Return the (X, Y) coordinate for the center point of the cell that contains the specified text.  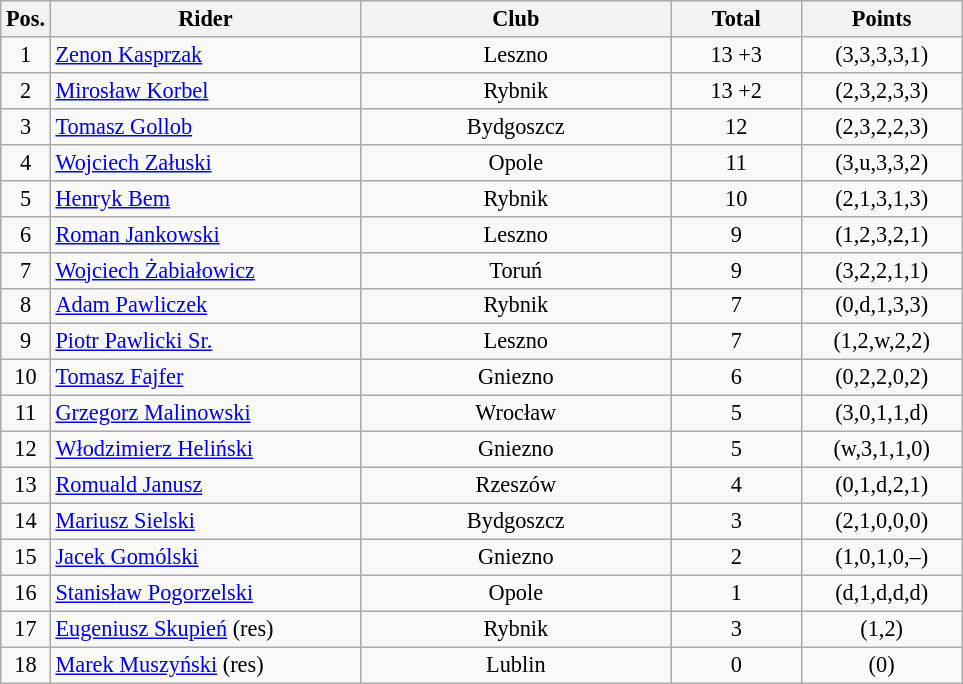
Wrocław (516, 414)
(3,0,1,1,d) (881, 414)
Mariusz Sielski (205, 521)
Mirosław Korbel (205, 90)
Włodzimierz Heliński (205, 450)
Rzeszów (516, 485)
(0) (881, 665)
(2,3,2,3,3) (881, 90)
Toruń (516, 270)
14 (26, 521)
Jacek Gomólski (205, 557)
13 +3 (736, 55)
8 (26, 306)
(0,d,1,3,3) (881, 306)
Stanisław Pogorzelski (205, 593)
Zenon Kasprzak (205, 55)
18 (26, 665)
(2,3,2,2,3) (881, 126)
(0,1,d,2,1) (881, 485)
(2,1,3,1,3) (881, 198)
(1,2) (881, 629)
(d,1,d,d,d) (881, 593)
Lublin (516, 665)
(0,2,2,0,2) (881, 378)
(1,2,w,2,2) (881, 342)
Pos. (26, 19)
Roman Jankowski (205, 234)
(3,3,3,3,1) (881, 55)
Total (736, 19)
Club (516, 19)
Points (881, 19)
Henryk Bem (205, 198)
(2,1,0,0,0) (881, 521)
0 (736, 665)
Piotr Pawlicki Sr. (205, 342)
Marek Muszyński (res) (205, 665)
(1,0,1,0,–) (881, 557)
Tomasz Fajfer (205, 378)
Tomasz Gollob (205, 126)
13 +2 (736, 90)
Rider (205, 19)
Eugeniusz Skupień (res) (205, 629)
15 (26, 557)
16 (26, 593)
17 (26, 629)
Wojciech Załuski (205, 162)
(3,2,2,1,1) (881, 270)
13 (26, 485)
(w,3,1,1,0) (881, 450)
Adam Pawliczek (205, 306)
(3,u,3,3,2) (881, 162)
Wojciech Żabiałowicz (205, 270)
Grzegorz Malinowski (205, 414)
Romuald Janusz (205, 485)
(1,2,3,2,1) (881, 234)
